Search for the cell housing the specified text and yield its [X, Y] center coordinate. 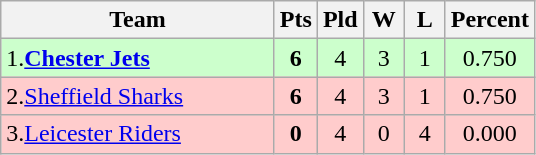
3.Leicester Riders [138, 134]
W [384, 20]
Percent [490, 20]
Team [138, 20]
Pld [340, 20]
L [424, 20]
2.Sheffield Sharks [138, 96]
Pts [296, 20]
0.000 [490, 134]
1.Chester Jets [138, 58]
